Return [x, y] of the center of cell containing provided text 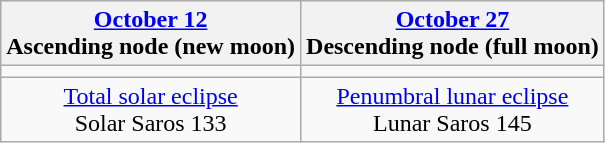
Total solar eclipseSolar Saros 133 [151, 110]
October 12Ascending node (new moon) [151, 34]
Penumbral lunar eclipseLunar Saros 145 [453, 110]
October 27Descending node (full moon) [453, 34]
